Detect which cell encompasses the target text, then output its [x, y] center coordinate. 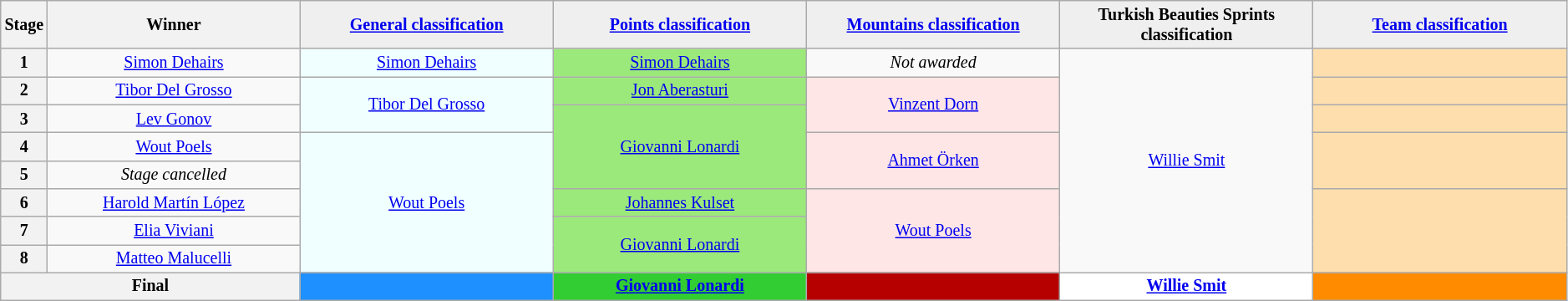
Vinzent Dorn [934, 105]
Mountains classification [934, 25]
Elia Viviani [174, 231]
Jon Aberasturi [680, 90]
General classification [426, 25]
6 [24, 202]
Winner [174, 25]
Not awarded [934, 64]
Ahmet Örken [934, 161]
Stage cancelled [174, 174]
Lev Gonov [174, 119]
Final [150, 286]
Points classification [680, 25]
4 [24, 147]
3 [24, 119]
Stage [24, 25]
8 [24, 259]
Matteo Malucelli [174, 259]
Team classification [1440, 25]
5 [24, 174]
Johannes Kulset [680, 202]
Harold Martín López [174, 202]
7 [24, 231]
2 [24, 90]
1 [24, 64]
Turkish Beauties Sprints classification [1186, 25]
